Capture the cell that displays the provided text and extract its [x, y] central coordinate. 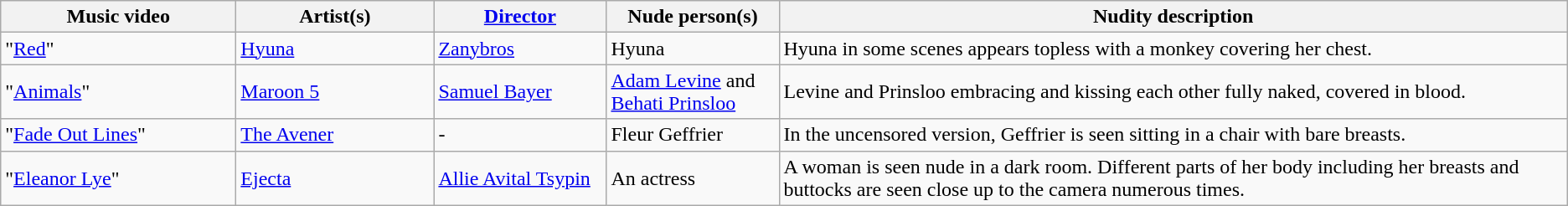
In the uncensored version, Geffrier is seen sitting in a chair with bare breasts. [1173, 135]
Adam Levine and Behati Prinsloo [693, 92]
Nude person(s) [693, 17]
Fleur Geffrier [693, 135]
Music video [119, 17]
Allie Avital Tsypin [520, 178]
Nudity description [1173, 17]
"Fade Out Lines" [119, 135]
"Animals" [119, 92]
Samuel Bayer [520, 92]
The Avener [335, 135]
Hyuna in some scenes appears topless with a monkey covering her chest. [1173, 49]
Maroon 5 [335, 92]
Artist(s) [335, 17]
An actress [693, 178]
Levine and Prinsloo embracing and kissing each other fully naked, covered in blood. [1173, 92]
"Red" [119, 49]
Ejecta [335, 178]
Director [520, 17]
A woman is seen nude in a dark room. Different parts of her body including her breasts and buttocks are seen close up to the camera numerous times. [1173, 178]
"Eleanor Lye" [119, 178]
Zanybros [520, 49]
- [520, 135]
